Scan for the cell matching the given text and deliver its (X, Y) coordinate at center. 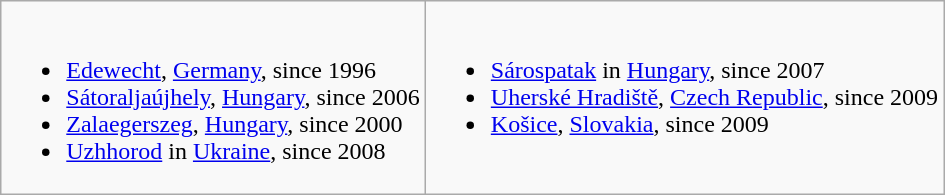
Edewecht, Germany, since 1996 Sátoraljaújhely, Hungary, since 2006 Zalaegerszeg, Hungary, since 2000 Uzhhorod in Ukraine, since 2008 (214, 98)
Sárospatak in Hungary, since 2007 Uherské Hradiště, Czech Republic, since 2009 Košice, Slovakia, since 2009 (684, 98)
